Determine the [x, y] coordinate at the center of the cell enclosing the given text.  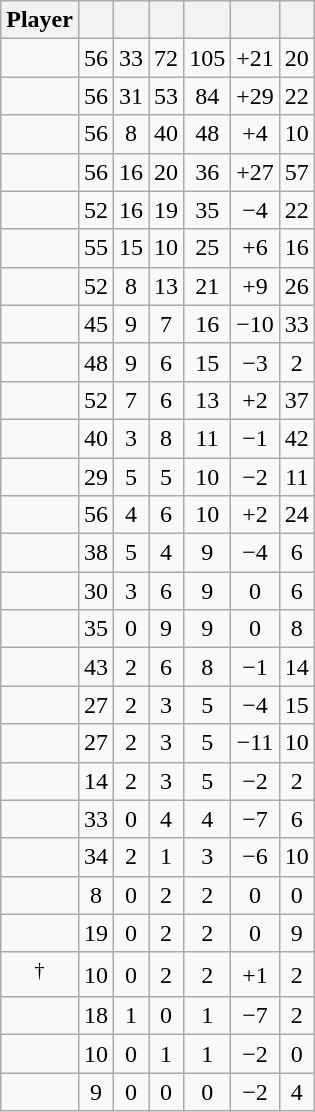
Player [40, 20]
25 [208, 248]
72 [166, 58]
34 [96, 857]
18 [96, 1016]
55 [96, 248]
36 [208, 172]
30 [96, 591]
53 [166, 96]
31 [132, 96]
26 [296, 286]
38 [96, 553]
+21 [256, 58]
+1 [256, 974]
−10 [256, 324]
−3 [256, 362]
−6 [256, 857]
37 [296, 400]
57 [296, 172]
† [40, 974]
42 [296, 438]
105 [208, 58]
+4 [256, 134]
+27 [256, 172]
43 [96, 667]
21 [208, 286]
24 [296, 515]
+9 [256, 286]
45 [96, 324]
29 [96, 477]
−11 [256, 743]
+29 [256, 96]
84 [208, 96]
+6 [256, 248]
